Search for the cell housing the specified text and yield its [X, Y] center coordinate. 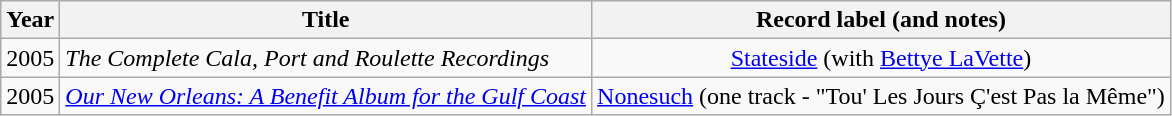
The Complete Cala, Port and Roulette Recordings [326, 58]
Title [326, 20]
Year [30, 20]
Stateside (with Bettye LaVette) [882, 58]
Record label (and notes) [882, 20]
Nonesuch (one track - "Tou' Les Jours Ç'est Pas la Même") [882, 96]
Our New Orleans: A Benefit Album for the Gulf Coast [326, 96]
